Determine the [X, Y] coordinate at the center of the cell enclosing the given text.  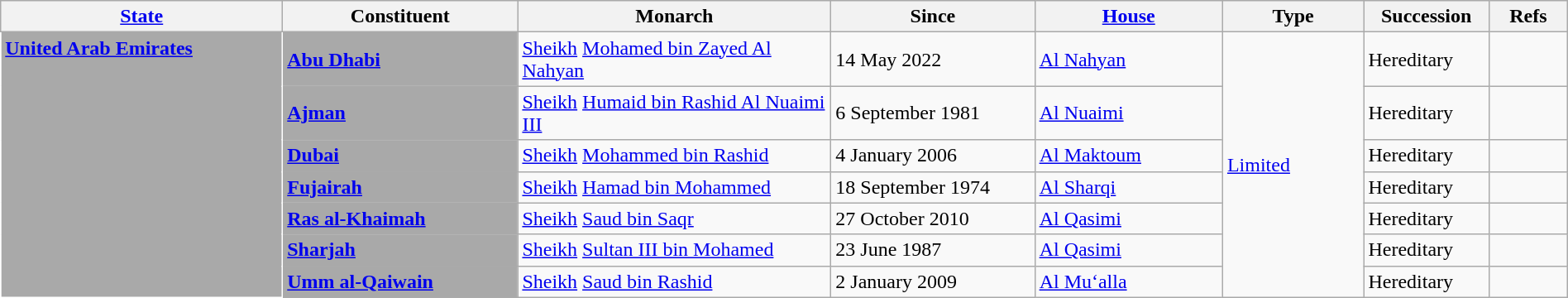
Refs [1528, 17]
Limited [1293, 165]
State [142, 17]
6 September 1981 [933, 113]
18 September 1974 [933, 187]
Sharjah [400, 250]
Al Sharqi [1128, 187]
4 January 2006 [933, 156]
Ajman [400, 113]
House [1128, 17]
Since [933, 17]
United Arab Emirates [142, 165]
Dubai [400, 156]
14 May 2022 [933, 60]
Abu Dhabi [400, 60]
Sheikh Mohammed bin Rashid [675, 156]
Type [1293, 17]
Sheikh Saud bin Rashid [675, 281]
Fujairah [400, 187]
Sheikh Sultan III bin Mohamed [675, 250]
Al Nahyan [1128, 60]
Sheikh Mohamed bin Zayed Al Nahyan [675, 60]
Sheikh Saud bin Saqr [675, 219]
Sheikh Hamad bin Mohammed [675, 187]
Al Nuaimi [1128, 113]
Umm al-Qaiwain [400, 281]
23 June 1987 [933, 250]
Monarch [675, 17]
2 January 2009 [933, 281]
Ras al-Khaimah [400, 219]
Al Mu‘alla [1128, 281]
Al Maktoum [1128, 156]
Succession [1427, 17]
Sheikh Humaid bin Rashid Al Nuaimi III [675, 113]
27 October 2010 [933, 219]
Constituent [400, 17]
